Locate the cell with the specified text and output its (X, Y) center coordinate. 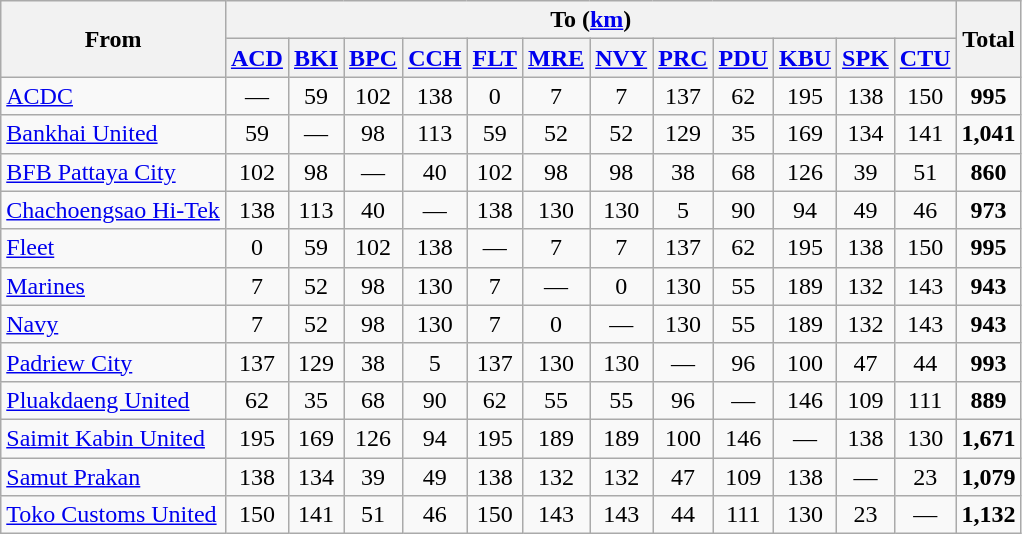
1,041 (988, 134)
Pluakdaeng United (114, 400)
993 (988, 362)
BFB Pattaya City (114, 172)
PDU (743, 58)
Saimit Kabin United (114, 438)
Samut Prakan (114, 477)
KBU (804, 58)
CTU (925, 58)
973 (988, 210)
NVY (622, 58)
Padriew City (114, 362)
MRE (556, 58)
Fleet (114, 248)
Bankhai United (114, 134)
Chachoengsao Hi-Tek (114, 210)
PRC (683, 58)
1,132 (988, 515)
SPK (866, 58)
To (km) (590, 20)
Navy (114, 324)
1,079 (988, 477)
1,671 (988, 438)
FLT (495, 58)
Toko Customs United (114, 515)
Total (988, 39)
BKI (316, 58)
860 (988, 172)
ACDC (114, 96)
ACD (256, 58)
889 (988, 400)
Marines (114, 286)
CCH (435, 58)
From (114, 39)
BPC (374, 58)
